Detect which cell encompasses the target text, then output its (x, y) center coordinate. 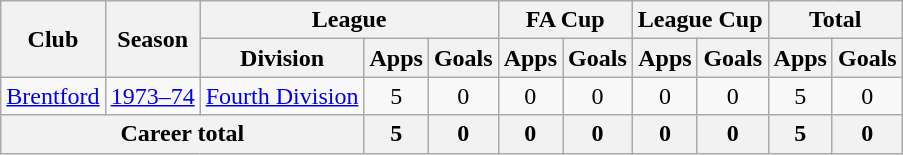
Division (282, 58)
Career total (182, 134)
Total (835, 20)
League (349, 20)
Fourth Division (282, 96)
League Cup (700, 20)
1973–74 (152, 96)
Season (152, 39)
Brentford (53, 96)
Club (53, 39)
FA Cup (565, 20)
